Capture the cell that displays the provided text and extract its (X, Y) central coordinate. 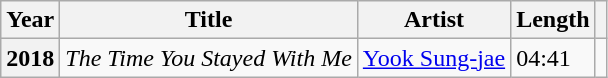
Yook Sung-jae (434, 58)
Year (30, 20)
Title (209, 20)
Artist (434, 20)
04:41 (553, 58)
2018 (30, 58)
Length (553, 20)
The Time You Stayed With Me (209, 58)
